Find where the given text appears and provide that cell's center as [X, Y] coordinate. 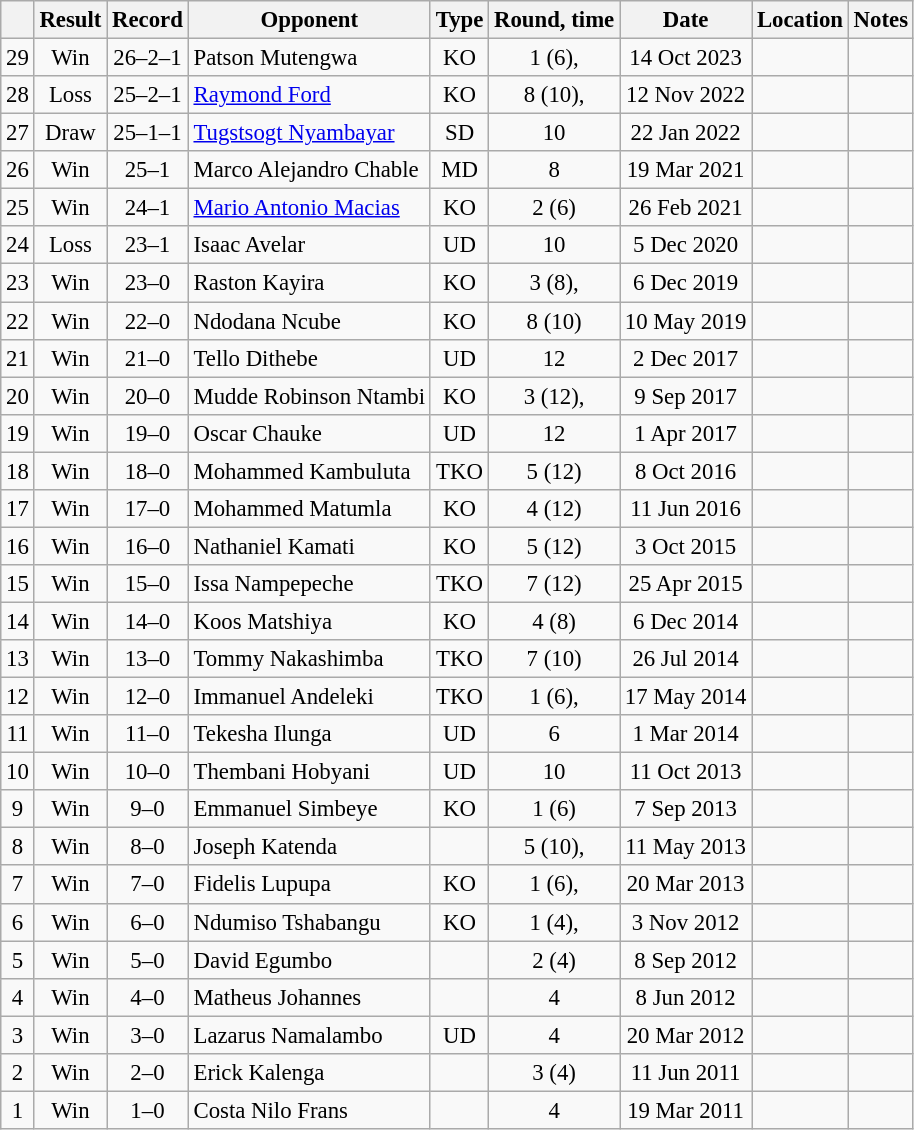
6 Dec 2019 [686, 283]
3 Oct 2015 [686, 546]
20–0 [148, 396]
5–0 [148, 960]
Draw [70, 133]
Notes [880, 20]
19 Mar 2011 [686, 1110]
6 Dec 2014 [686, 621]
1–0 [148, 1110]
Mohammed Kambuluta [309, 471]
Opponent [309, 20]
11 [18, 734]
19–0 [148, 433]
Mohammed Matumla [309, 509]
17 May 2014 [686, 697]
17–0 [148, 509]
8 Jun 2012 [686, 997]
2 (4) [554, 960]
Raymond Ford [309, 95]
9 Sep 2017 [686, 396]
Tekesha Ilunga [309, 734]
4–0 [148, 997]
8 (10), [554, 95]
19 [18, 433]
22–0 [148, 321]
3 (8), [554, 283]
8–0 [148, 847]
11 Oct 2013 [686, 772]
4 (8) [554, 621]
15–0 [148, 584]
23 [18, 283]
16–0 [148, 546]
24–1 [148, 208]
8 (10) [554, 321]
7 (10) [554, 659]
20 Mar 2012 [686, 1035]
7 [18, 885]
2–0 [148, 1073]
14 Oct 2023 [686, 58]
22 [18, 321]
8 Sep 2012 [686, 960]
16 [18, 546]
Tommy Nakashimba [309, 659]
Result [70, 20]
25 Apr 2015 [686, 584]
4 (12) [554, 509]
Koos Matshiya [309, 621]
26 Jul 2014 [686, 659]
Costa Nilo Frans [309, 1110]
24 [18, 245]
12 Nov 2022 [686, 95]
2 [18, 1073]
21 [18, 358]
MD [459, 170]
14 [18, 621]
Erick Kalenga [309, 1073]
2 Dec 2017 [686, 358]
Tugstsogt Nyambayar [309, 133]
3–0 [148, 1035]
20 Mar 2013 [686, 885]
Isaac Avelar [309, 245]
14–0 [148, 621]
Marco Alejandro Chable [309, 170]
Date [686, 20]
Oscar Chauke [309, 433]
7 Sep 2013 [686, 809]
11 Jun 2016 [686, 509]
Record [148, 20]
17 [18, 509]
Fidelis Lupupa [309, 885]
22 Jan 2022 [686, 133]
SD [459, 133]
Emmanuel Simbeye [309, 809]
3 (4) [554, 1073]
25 [18, 208]
25–1–1 [148, 133]
25–1 [148, 170]
26–2–1 [148, 58]
1 [18, 1110]
18–0 [148, 471]
26 [18, 170]
Nathaniel Kamati [309, 546]
9–0 [148, 809]
5 [18, 960]
3 [18, 1035]
David Egumbo [309, 960]
Type [459, 20]
23–0 [148, 283]
1 (6) [554, 809]
Round, time [554, 20]
1 (4), [554, 922]
21–0 [148, 358]
Ndodana Ncube [309, 321]
1 Mar 2014 [686, 734]
9 [18, 809]
1 Apr 2017 [686, 433]
10–0 [148, 772]
5 (10), [554, 847]
Raston Kayira [309, 283]
Immanuel Andeleki [309, 697]
11 May 2013 [686, 847]
20 [18, 396]
Mario Antonio Macias [309, 208]
13–0 [148, 659]
7 (12) [554, 584]
3 Nov 2012 [686, 922]
Thembani Hobyani [309, 772]
Matheus Johannes [309, 997]
25–2–1 [148, 95]
Ndumiso Tshabangu [309, 922]
3 (12), [554, 396]
5 Dec 2020 [686, 245]
19 Mar 2021 [686, 170]
26 Feb 2021 [686, 208]
Joseph Katenda [309, 847]
8 Oct 2016 [686, 471]
Tello Dithebe [309, 358]
Mudde Robinson Ntambi [309, 396]
11–0 [148, 734]
7–0 [148, 885]
11 Jun 2011 [686, 1073]
2 (6) [554, 208]
28 [18, 95]
10 May 2019 [686, 321]
23–1 [148, 245]
Patson Mutengwa [309, 58]
Lazarus Namalambo [309, 1035]
Location [800, 20]
15 [18, 584]
6–0 [148, 922]
12–0 [148, 697]
Issa Nampepeche [309, 584]
13 [18, 659]
18 [18, 471]
27 [18, 133]
29 [18, 58]
